Provide the [x, y] coordinate of the cell's center where the given text is located.  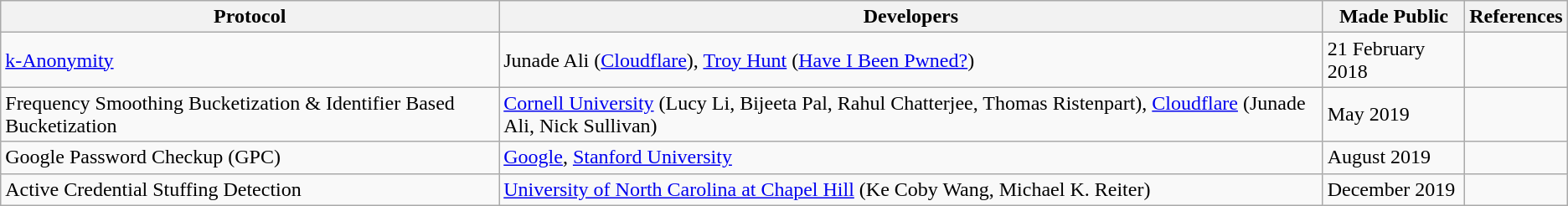
Made Public [1394, 17]
Developers [911, 17]
Google Password Checkup (GPC) [250, 157]
Google, Stanford University [911, 157]
May 2019 [1394, 114]
Junade Ali (Cloudflare), Troy Hunt (Have I Been Pwned?) [911, 60]
k-Anonymity [250, 60]
Protocol [250, 17]
August 2019 [1394, 157]
December 2019 [1394, 189]
University of North Carolina at Chapel Hill (Ke Coby Wang, Michael K. Reiter) [911, 189]
21 February 2018 [1394, 60]
Active Credential Stuffing Detection [250, 189]
References [1516, 17]
Frequency Smoothing Bucketization & Identifier Based Bucketization [250, 114]
Cornell University (Lucy Li, Bijeeta Pal, Rahul Chatterjee, Thomas Ristenpart), Cloudflare (Junade Ali, Nick Sullivan) [911, 114]
